For the text-containing cell, return its midpoint in (x, y) coordinate format. 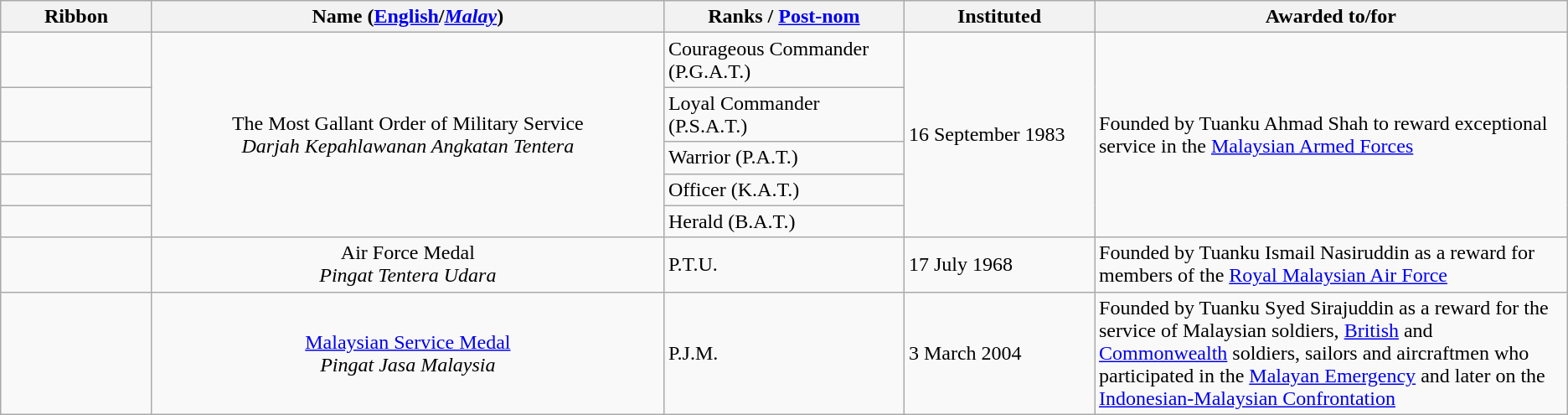
Ranks / Post-nom (784, 17)
Founded by Tuanku Ahmad Shah to reward exceptional service in the Malaysian Armed Forces (1330, 135)
3 March 2004 (998, 353)
P.T.U. (784, 265)
16 September 1983 (998, 135)
Air Force MedalPingat Tentera Udara (407, 265)
Officer (K.A.T.) (784, 189)
Awarded to/for (1330, 17)
Warrior (P.A.T.) (784, 158)
The Most Gallant Order of Military ServiceDarjah Kepahlawanan Angkatan Tentera (407, 135)
Ribbon (77, 17)
Founded by Tuanku Ismail Nasiruddin as a reward for members of the Royal Malaysian Air Force (1330, 265)
P.J.M. (784, 353)
Instituted (998, 17)
Loyal Commander (P.S.A.T.) (784, 114)
Malaysian Service MedalPingat Jasa Malaysia (407, 353)
Name (English/Malay) (407, 17)
17 July 1968 (998, 265)
Courageous Commander (P.G.A.T.) (784, 60)
Herald (B.A.T.) (784, 221)
